Return the (X, Y) coordinate for the center point of the cell that contains the specified text.  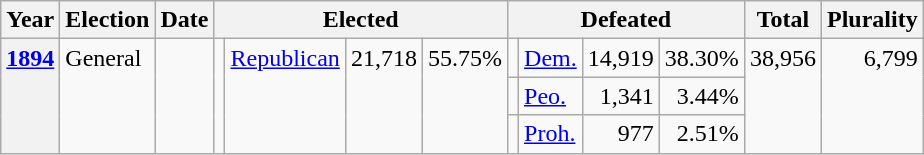
Republican (285, 96)
Proh. (551, 134)
Election (108, 20)
Dem. (551, 58)
Date (184, 20)
Defeated (626, 20)
21,718 (384, 96)
1894 (30, 96)
1,341 (620, 96)
55.75% (464, 96)
6,799 (872, 96)
Elected (361, 20)
Peo. (551, 96)
14,919 (620, 58)
977 (620, 134)
38,956 (782, 96)
General (108, 96)
Year (30, 20)
Plurality (872, 20)
38.30% (702, 58)
Total (782, 20)
3.44% (702, 96)
2.51% (702, 134)
